Identify which cell holds the provided text, then report its [x, y] central coordinate. 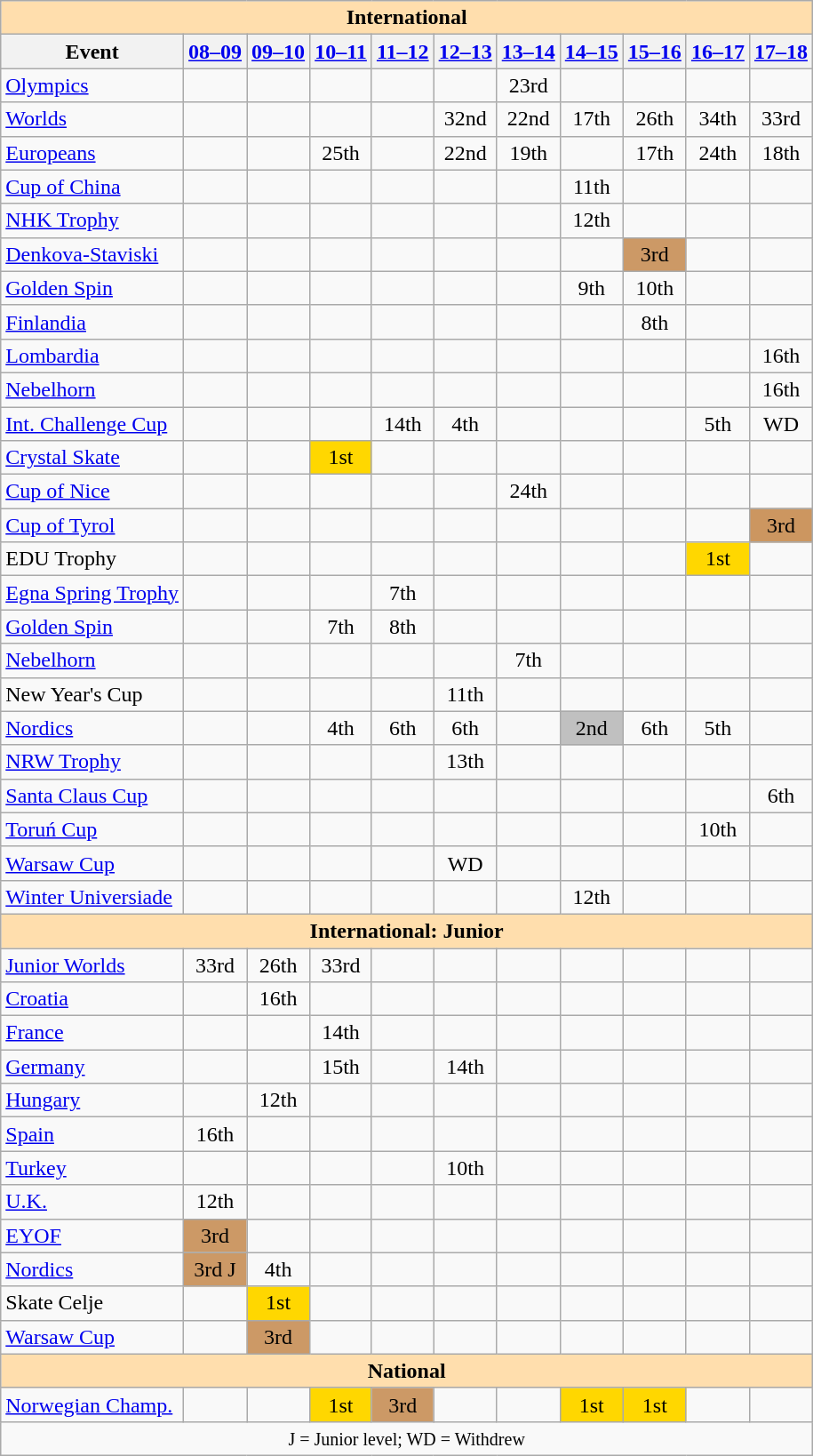
2nd [592, 728]
9th [592, 288]
Crystal Skate [92, 458]
13–14 [528, 52]
15th [341, 1067]
Hungary [92, 1100]
18th [780, 153]
Santa Claus Cup [92, 796]
Spain [92, 1134]
10–11 [341, 52]
09–10 [279, 52]
Worlds [92, 119]
14–15 [592, 52]
Lombardia [92, 356]
25th [341, 153]
11–12 [403, 52]
Cup of China [92, 187]
Cup of Tyrol [92, 525]
International: Junior [407, 931]
34th [718, 119]
17–18 [780, 52]
Germany [92, 1067]
Egna Spring Trophy [92, 593]
Norwegian Champ. [92, 1404]
13th [466, 762]
Croatia [92, 999]
France [92, 1033]
EDU Trophy [92, 559]
Int. Challenge Cup [92, 424]
Junior Worlds [92, 964]
Event [92, 52]
International [407, 18]
J = Junior level; WD = Withdrew [407, 1438]
Finlandia [92, 322]
Europeans [92, 153]
U.K. [92, 1202]
19th [528, 153]
15–16 [654, 52]
Turkey [92, 1168]
NRW Trophy [92, 762]
Winter Universiade [92, 897]
Denkova-Staviski [92, 254]
3rd J [215, 1269]
12–13 [466, 52]
New Year's Cup [92, 694]
08–09 [215, 52]
Olympics [92, 85]
Toruń Cup [92, 829]
23rd [528, 85]
Cup of Nice [92, 492]
EYOF [92, 1236]
Skate Celje [92, 1303]
16–17 [718, 52]
NHK Trophy [92, 220]
National [407, 1371]
32nd [466, 119]
